Find where the given text appears and provide that cell's center as (X, Y) coordinate. 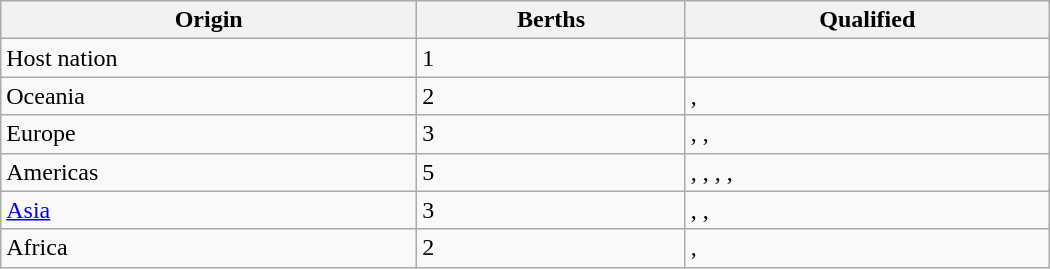
Oceania (209, 96)
Origin (209, 20)
Asia (209, 210)
5 (552, 172)
1 (552, 58)
Africa (209, 248)
, , , , (867, 172)
Europe (209, 134)
Qualified (867, 20)
Americas (209, 172)
Host nation (209, 58)
Berths (552, 20)
